Capture the cell that displays the provided text and extract its (x, y) central coordinate. 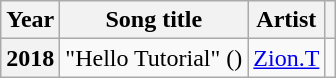
Zion.T (286, 58)
"Hello Tutorial" () (154, 58)
Song title (154, 20)
Year (30, 20)
2018 (30, 58)
Artist (286, 20)
